Locate the cell with the specified text and output its (X, Y) center coordinate. 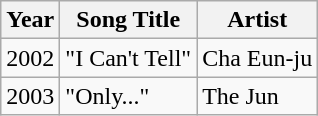
Song Title (128, 20)
2002 (30, 58)
Artist (258, 20)
"I Can't Tell" (128, 58)
Year (30, 20)
Cha Eun-ju (258, 58)
The Jun (258, 96)
"Only..." (128, 96)
2003 (30, 96)
